For the text-containing cell, return its midpoint in (X, Y) coordinate format. 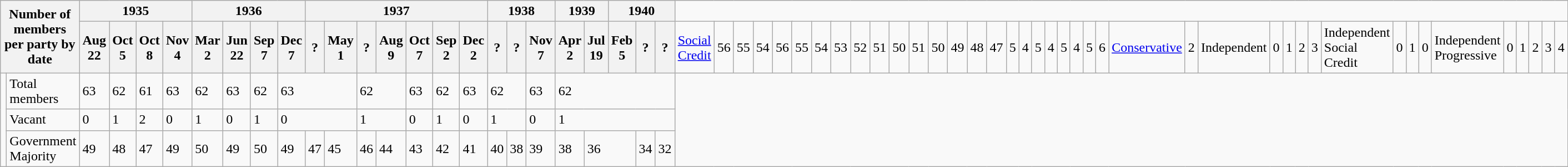
41 (474, 148)
Sep 2 (446, 47)
Nov 7 (541, 47)
Dec 2 (474, 47)
Vacant (43, 120)
40 (497, 148)
Feb 5 (622, 47)
Jul 19 (596, 47)
44 (391, 148)
Nov 4 (177, 47)
Aug 9 (391, 47)
Oct 7 (419, 47)
Mar 2 (208, 47)
32 (665, 148)
61 (149, 91)
Independent (1234, 47)
39 (541, 148)
1937 (396, 11)
Independent Progressive (1468, 47)
Dec 7 (292, 47)
1939 (582, 11)
1938 (522, 11)
1935 (135, 11)
53 (841, 47)
Aug 22 (94, 47)
46 (366, 148)
52 (861, 47)
6 (1103, 47)
Government Majority (43, 148)
43 (419, 148)
Sep 7 (264, 47)
1936 (249, 11)
36 (610, 148)
Oct 8 (149, 47)
45 (341, 148)
Total members (43, 91)
May 1 (341, 47)
Conservative (1147, 47)
34 (645, 148)
Social Credit (694, 47)
Oct 5 (123, 47)
42 (446, 148)
Apr 2 (570, 47)
Jun 22 (237, 47)
Number of membersper party by date (40, 37)
1940 (641, 11)
Independent Social Credit (1357, 47)
